Pinpoint the cell where the given text exists, returning its [X, Y] midpoint coordinate. 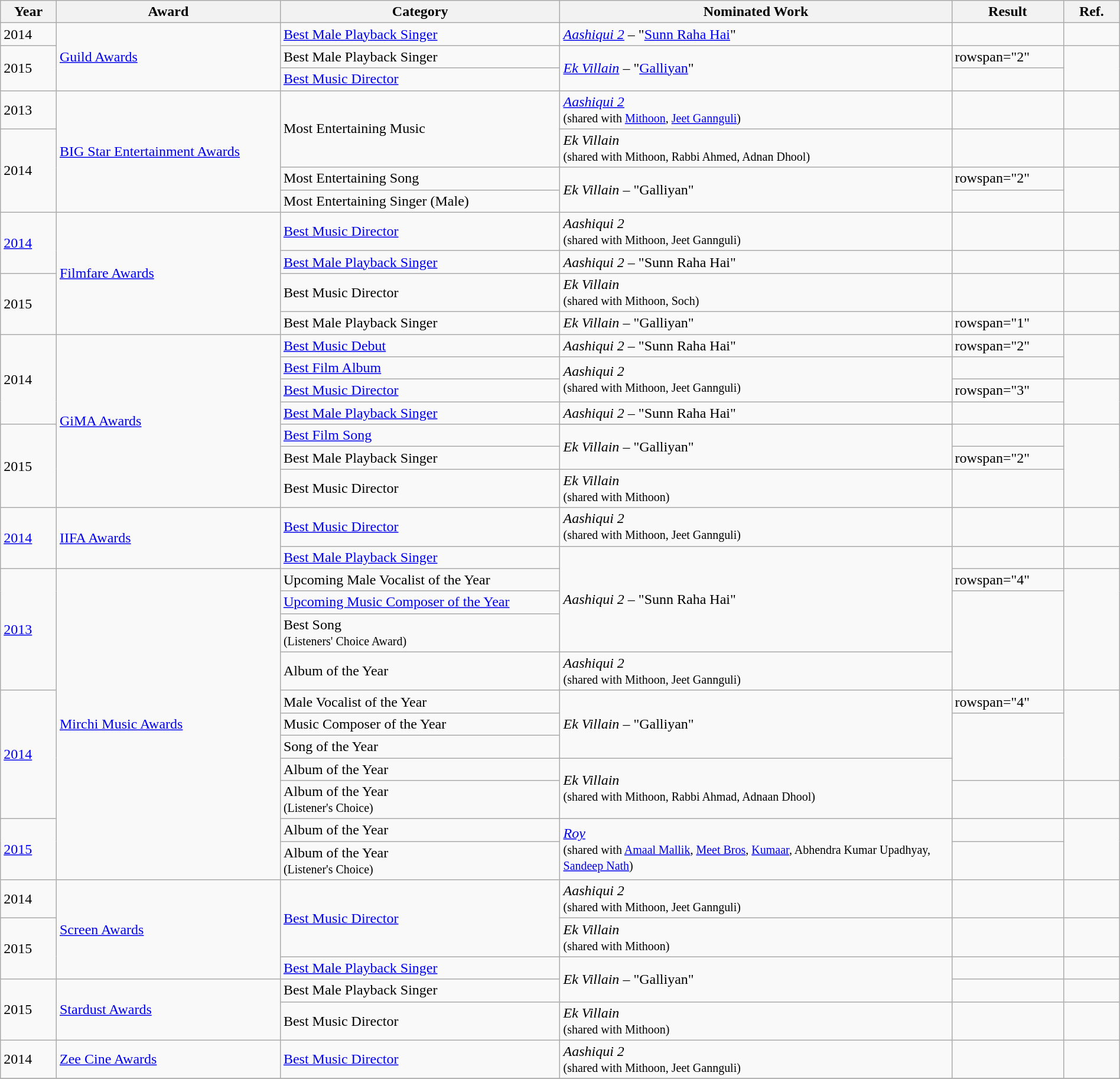
Year [28, 12]
Most Entertaining Song [420, 178]
Stardust Awards [168, 1009]
Nominated Work [756, 12]
Award [168, 12]
rowspan="1" [1008, 323]
GiMA Awards [168, 421]
Roy(shared with Amaal Mallik, Meet Bros, Kumaar, Abhendra Kumar Upadhyay, Sandeep Nath) [756, 850]
Ek Villain(shared with Mithoon, Rabbi Ahmed, Adnan Dhool) [756, 148]
Result [1008, 12]
Male Vocalist of the Year [420, 701]
Ek Villain(shared with Mithoon, Rabbi Ahmad, Adnaan Dhool) [756, 788]
Music Composer of the Year [420, 724]
Category [420, 12]
Zee Cine Awards [168, 1059]
Ek Villain(shared with Mithoon, Soch) [756, 292]
Most Entertaining Music [420, 129]
Guild Awards [168, 57]
Best Song(Listeners' Choice Award) [420, 632]
IIFA Awards [168, 538]
Upcoming Music Composer of the Year [420, 602]
Best Film Song [420, 435]
Screen Awards [168, 929]
Most Entertaining Singer (Male) [420, 201]
BIG Star Entertainment Awards [168, 151]
Ref. [1092, 12]
Song of the Year [420, 746]
Best Film Album [420, 368]
Aashiqui 2 (shared with Mithoon, Jeet Gannguli) [756, 899]
Filmfare Awards [168, 273]
Upcoming Male Vocalist of the Year [420, 580]
Mirchi Music Awards [168, 724]
rowspan="3" [1008, 391]
Best Music Debut [420, 346]
